Locate the cell with the specified text and output its [x, y] center coordinate. 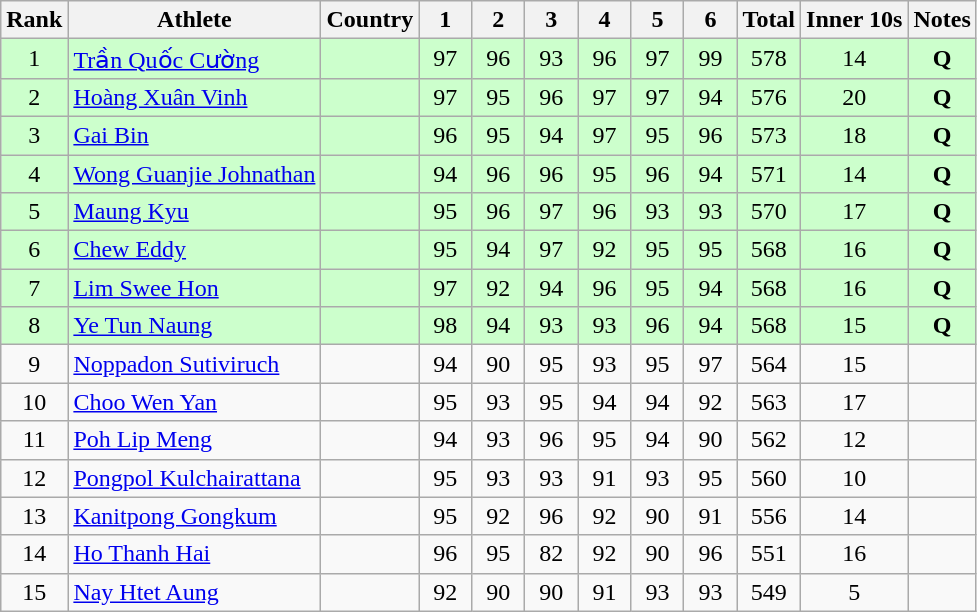
556 [769, 516]
578 [769, 59]
99 [710, 59]
Chew Eddy [194, 250]
560 [769, 478]
Ho Thanh Hai [194, 554]
Lim Swee Hon [194, 288]
Gai Bin [194, 135]
563 [769, 402]
Hoàng Xuân Vinh [194, 97]
18 [854, 135]
573 [769, 135]
7 [34, 288]
Noppadon Sutiviruch [194, 364]
570 [769, 212]
Maung Kyu [194, 212]
Notes [942, 20]
576 [769, 97]
20 [854, 97]
Choo Wen Yan [194, 402]
Kanitpong Gongkum [194, 516]
Poh Lip Meng [194, 440]
8 [34, 326]
Country [370, 20]
Nay Htet Aung [194, 592]
562 [769, 440]
82 [552, 554]
Athlete [194, 20]
551 [769, 554]
Ye Tun Naung [194, 326]
571 [769, 173]
Pongpol Kulchairattana [194, 478]
Wong Guanjie Johnathan [194, 173]
13 [34, 516]
11 [34, 440]
Inner 10s [854, 20]
Trần Quốc Cường [194, 59]
Total [769, 20]
98 [446, 326]
549 [769, 592]
Rank [34, 20]
9 [34, 364]
564 [769, 364]
